Search for the cell housing the specified text and yield its (x, y) center coordinate. 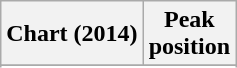
Peakposition (189, 34)
Chart (2014) (72, 34)
